For the text-containing cell, return its midpoint in [x, y] coordinate format. 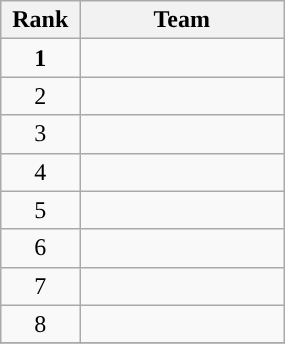
3 [40, 134]
7 [40, 286]
5 [40, 210]
2 [40, 96]
Rank [40, 20]
Team [182, 20]
4 [40, 172]
8 [40, 324]
6 [40, 248]
1 [40, 58]
